Detect which cell encompasses the target text, then output its [X, Y] center coordinate. 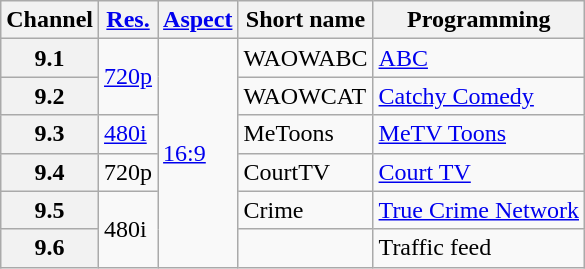
Res. [128, 20]
MeToons [306, 134]
WAOWABC [306, 58]
Crime [306, 210]
Catchy Comedy [479, 96]
ABC [479, 58]
9.3 [50, 134]
9.1 [50, 58]
Court TV [479, 172]
True Crime Network [479, 210]
Traffic feed [479, 248]
WAOWCAT [306, 96]
Programming [479, 20]
9.6 [50, 248]
MeTV Toons [479, 134]
16:9 [198, 153]
Short name [306, 20]
9.2 [50, 96]
9.5 [50, 210]
CourtTV [306, 172]
9.4 [50, 172]
Aspect [198, 20]
Channel [50, 20]
